Extract the [x, y] coordinate from the center of the cell holding the provided text.  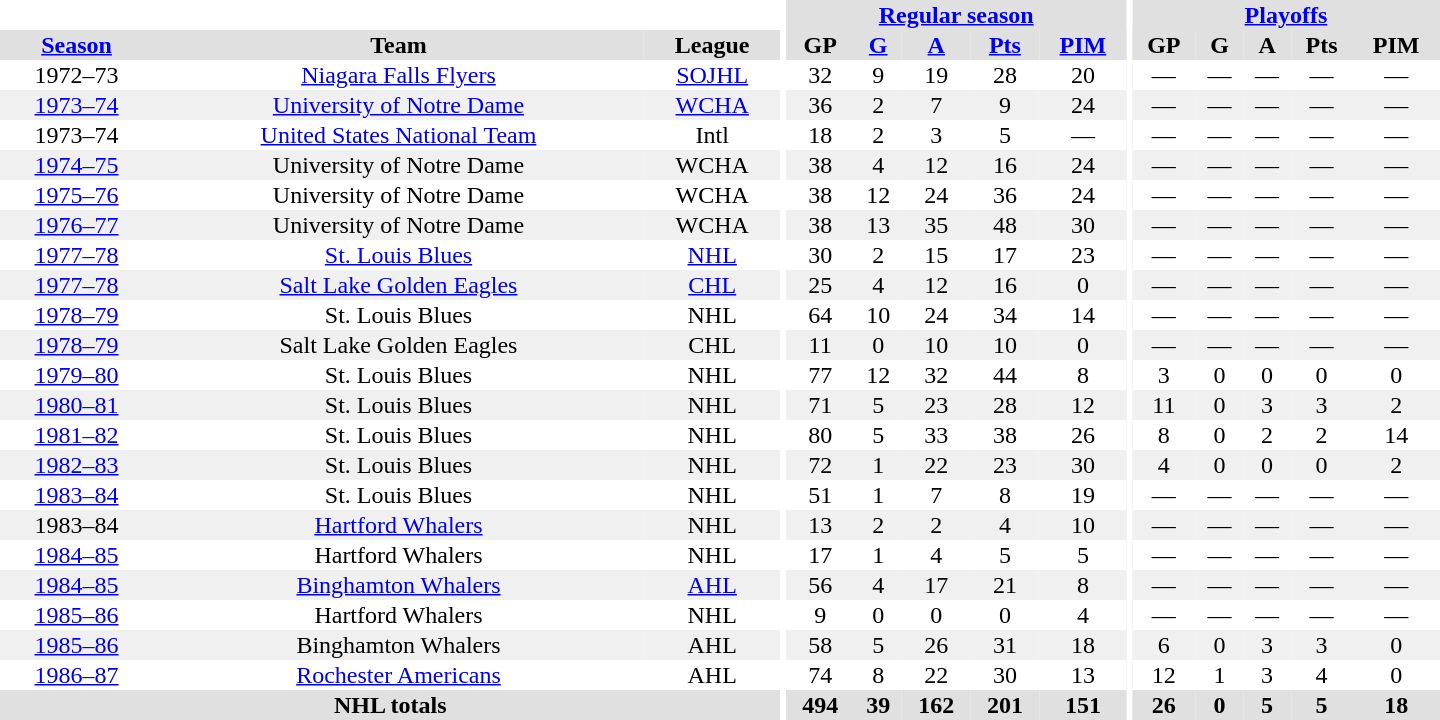
74 [820, 675]
1986–87 [76, 675]
Intl [712, 135]
34 [1006, 315]
Season [76, 45]
1979–80 [76, 375]
64 [820, 315]
Regular season [956, 15]
44 [1006, 375]
20 [1082, 75]
21 [1006, 585]
77 [820, 375]
15 [936, 255]
35 [936, 225]
48 [1006, 225]
1974–75 [76, 165]
162 [936, 705]
33 [936, 435]
1975–76 [76, 195]
Niagara Falls Flyers [398, 75]
Playoffs [1286, 15]
201 [1006, 705]
1972–73 [76, 75]
SOJHL [712, 75]
6 [1164, 645]
Rochester Americans [398, 675]
United States National Team [398, 135]
71 [820, 405]
494 [820, 705]
25 [820, 285]
151 [1082, 705]
1981–82 [76, 435]
League [712, 45]
Team [398, 45]
1982–83 [76, 465]
56 [820, 585]
39 [878, 705]
51 [820, 495]
1976–77 [76, 225]
72 [820, 465]
31 [1006, 645]
1980–81 [76, 405]
NHL totals [390, 705]
80 [820, 435]
58 [820, 645]
